Output the [x, y] coordinate of the center of the cell containing the given text.  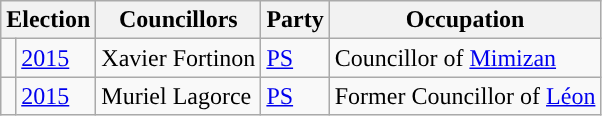
Muriel Lagorce [178, 96]
Election [48, 20]
Party [295, 20]
Former Councillor of Léon [465, 96]
Councillor of Mimizan [465, 58]
Occupation [465, 20]
Xavier Fortinon [178, 58]
Councillors [178, 20]
